Provide the [x, y] coordinate of the cell's center where the given text is located.  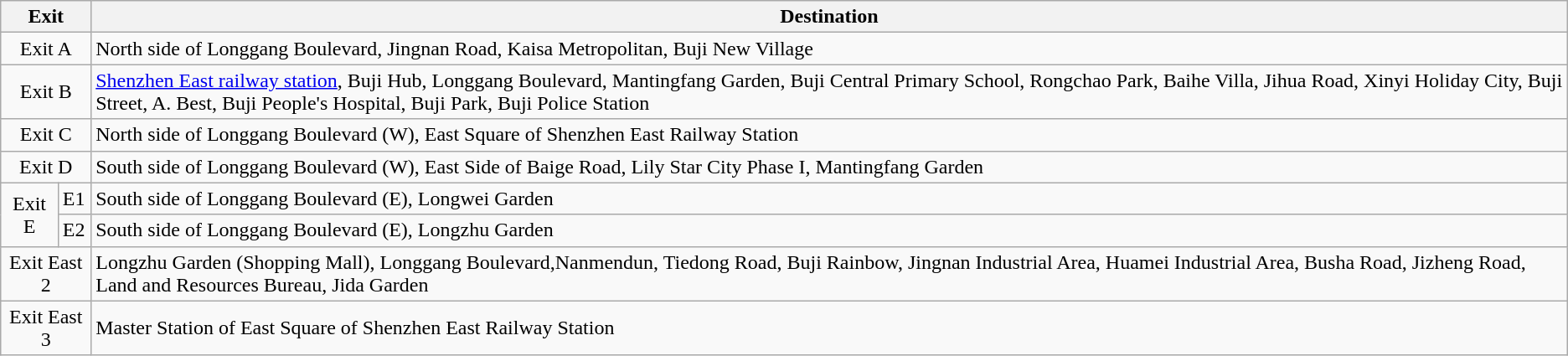
Exit East 2 [46, 273]
Master Station of East Square of Shenzhen East Railway Station [829, 328]
Exit E [30, 214]
Exit [46, 17]
Exit D [46, 167]
Exit C [46, 135]
South side of Longgang Boulevard (E), Longwei Garden [829, 199]
Destination [829, 17]
E1 [74, 199]
Exit A [46, 49]
South side of Longgang Boulevard (W), East Side of Baige Road, Lily Star City Phase I, Mantingfang Garden [829, 167]
Exit B [46, 92]
North side of Longgang Boulevard, Jingnan Road, Kaisa Metropolitan, Buji New Village [829, 49]
North side of Longgang Boulevard (W), East Square of Shenzhen East Railway Station [829, 135]
Exit East 3 [46, 328]
South side of Longgang Boulevard (E), Longzhu Garden [829, 230]
E2 [74, 230]
